Extract the [X, Y] coordinate from the center of the cell holding the provided text.  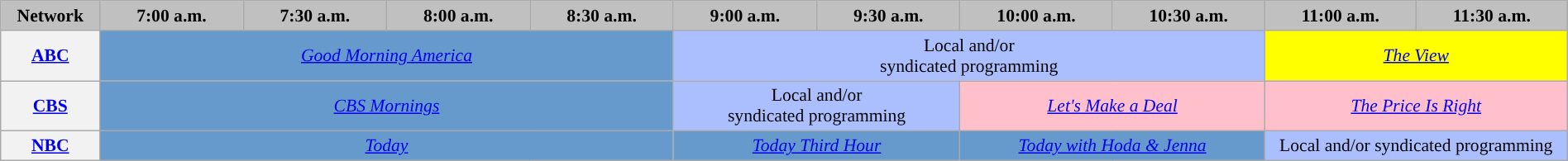
CBS Mornings [387, 106]
9:00 a.m. [744, 16]
ABC [50, 56]
The Price Is Right [1416, 106]
The View [1416, 56]
9:30 a.m. [888, 16]
Network [50, 16]
10:30 a.m. [1188, 16]
Let's Make a Deal [1112, 106]
11:00 a.m. [1340, 16]
8:00 a.m. [458, 16]
8:30 a.m. [602, 16]
Local and/or syndicated programming [1416, 146]
10:00 a.m. [1036, 16]
Good Morning America [387, 56]
CBS [50, 106]
Today Third Hour [817, 146]
7:30 a.m. [314, 16]
Today [387, 146]
NBC [50, 146]
7:00 a.m. [172, 16]
Today with Hoda & Jenna [1112, 146]
11:30 a.m. [1492, 16]
